Provide the (X, Y) coordinate of the cell's center where the given text is located.  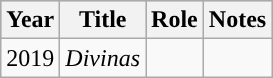
Divinas (103, 58)
Year (30, 20)
Role (175, 20)
Title (103, 20)
2019 (30, 58)
Notes (237, 20)
